Output the (X, Y) coordinate of the center of the cell containing the given text.  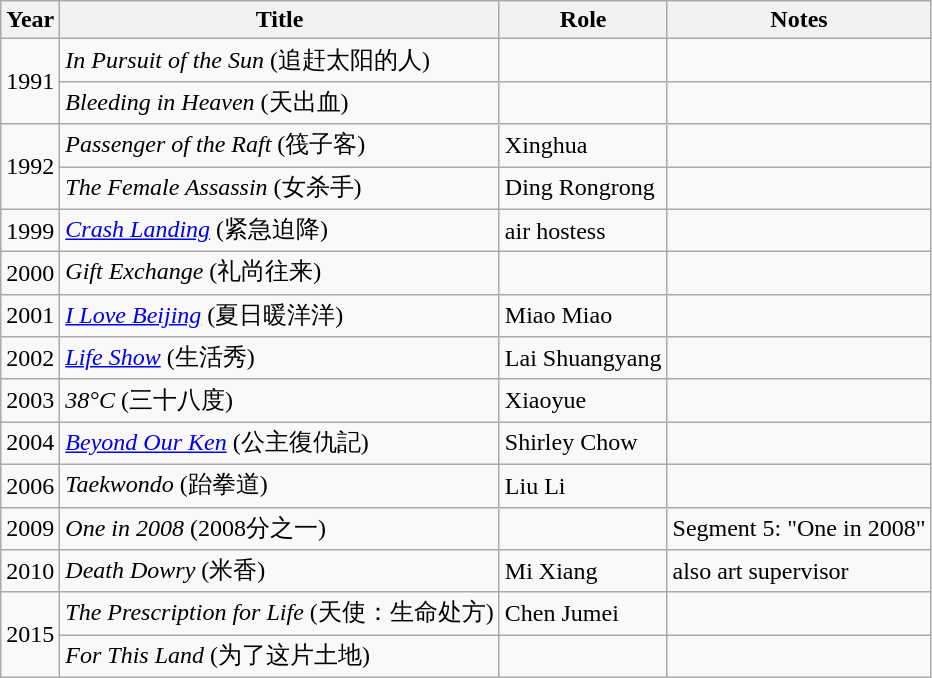
2010 (30, 572)
For This Land (为了这片土地) (280, 656)
1991 (30, 82)
2003 (30, 400)
2006 (30, 486)
Xinghua (583, 146)
One in 2008 (2008分之一) (280, 528)
Gift Exchange (礼尚往来) (280, 274)
Beyond Our Ken (公主復仇記) (280, 444)
Miao Miao (583, 316)
The Prescription for Life (天使：生命处方) (280, 614)
Ding Rongrong (583, 188)
Crash Landing (紧急迫降) (280, 230)
Bleeding in Heaven (天出血) (280, 102)
2000 (30, 274)
Chen Jumei (583, 614)
In Pursuit of the Sun (追赶太阳的人) (280, 60)
Year (30, 20)
Role (583, 20)
Taekwondo (跆拳道) (280, 486)
Shirley Chow (583, 444)
Xiaoyue (583, 400)
Passenger of the Raft (筏子客) (280, 146)
Life Show (生活秀) (280, 358)
2015 (30, 634)
38°C (三十八度) (280, 400)
Lai Shuangyang (583, 358)
Liu Li (583, 486)
The Female Assassin (女杀手) (280, 188)
2002 (30, 358)
2009 (30, 528)
1992 (30, 166)
Mi Xiang (583, 572)
I Love Beijing (夏日暖洋洋) (280, 316)
Death Dowry (米香) (280, 572)
Segment 5: "One in 2008" (799, 528)
2001 (30, 316)
air hostess (583, 230)
also art supervisor (799, 572)
Notes (799, 20)
2004 (30, 444)
1999 (30, 230)
Title (280, 20)
